Pinpoint the cell where the given text exists, returning its (X, Y) midpoint coordinate. 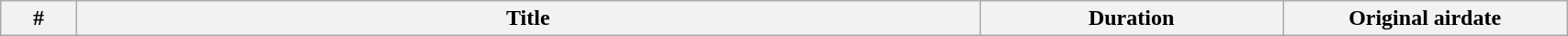
Duration (1132, 18)
# (39, 18)
Title (527, 18)
Original airdate (1426, 18)
